Determine the (X, Y) coordinate at the center of the cell enclosing the given text.  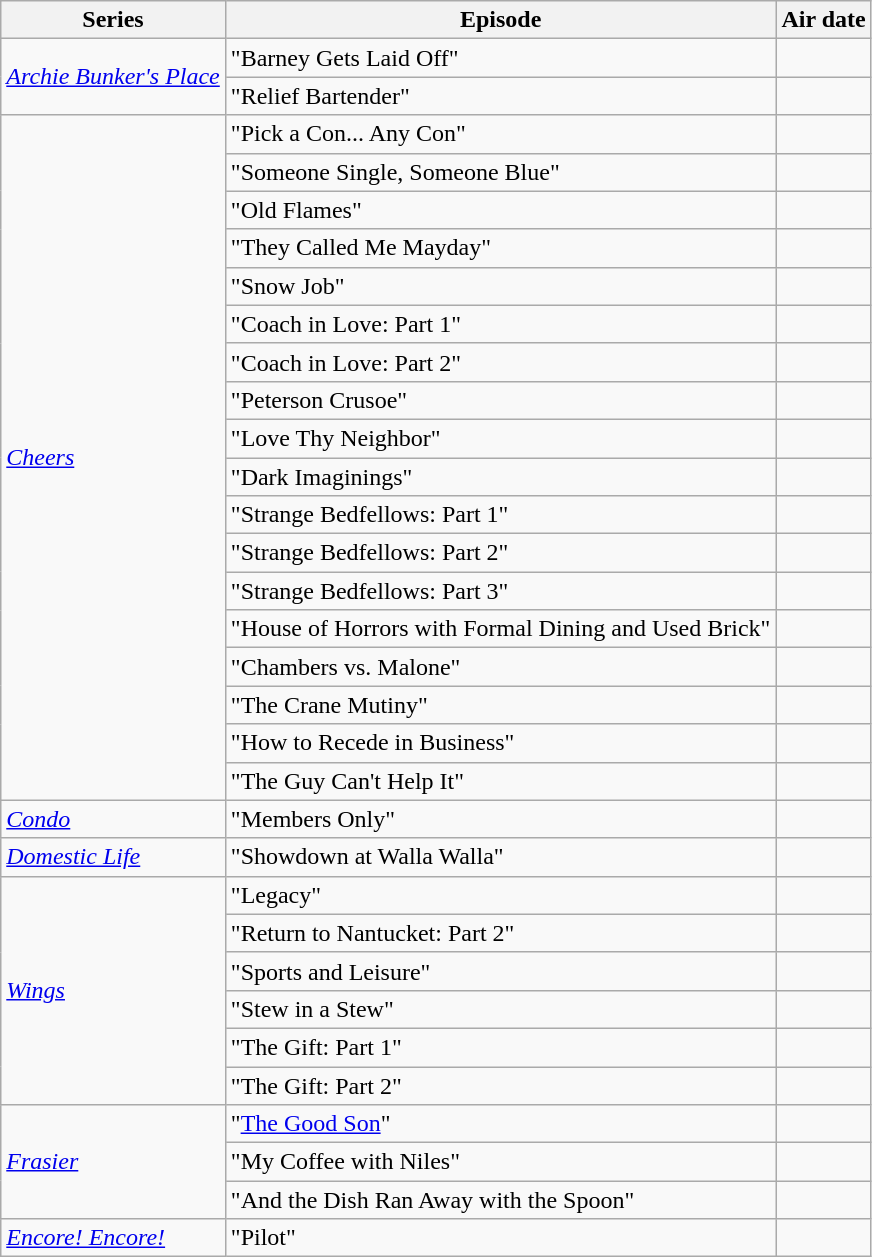
Frasier (114, 1162)
Air date (824, 20)
"The Crane Mutiny" (500, 705)
"Coach in Love: Part 1" (500, 324)
"Coach in Love: Part 2" (500, 362)
"The Guy Can't Help It" (500, 781)
"And the Dish Ran Away with the Spoon" (500, 1200)
"Legacy" (500, 895)
"Snow Job" (500, 286)
Encore! Encore! (114, 1238)
"Sports and Leisure" (500, 971)
"My Coffee with Niles" (500, 1162)
"The Good Son" (500, 1124)
"The Gift: Part 1" (500, 1047)
Series (114, 20)
"Strange Bedfellows: Part 2" (500, 553)
"Showdown at Walla Walla" (500, 857)
"Return to Nantucket: Part 2" (500, 933)
"Strange Bedfellows: Part 1" (500, 515)
"Strange Bedfellows: Part 3" (500, 591)
"Barney Gets Laid Off" (500, 58)
Domestic Life (114, 857)
"The Gift: Part 2" (500, 1085)
"Old Flames" (500, 210)
"Members Only" (500, 819)
Cheers (114, 458)
Wings (114, 990)
"Dark Imaginings" (500, 477)
Condo (114, 819)
"House of Horrors with Formal Dining and Used Brick" (500, 629)
"Peterson Crusoe" (500, 400)
"Pick a Con... Any Con" (500, 134)
"Relief Bartender" (500, 96)
"Love Thy Neighbor" (500, 438)
"Someone Single, Someone Blue" (500, 172)
Episode (500, 20)
Archie Bunker's Place (114, 77)
"Pilot" (500, 1238)
"Stew in a Stew" (500, 1009)
"They Called Me Mayday" (500, 248)
"Chambers vs. Malone" (500, 667)
"How to Recede in Business" (500, 743)
